Provide the [x, y] coordinate of the cell's center where the given text is located.  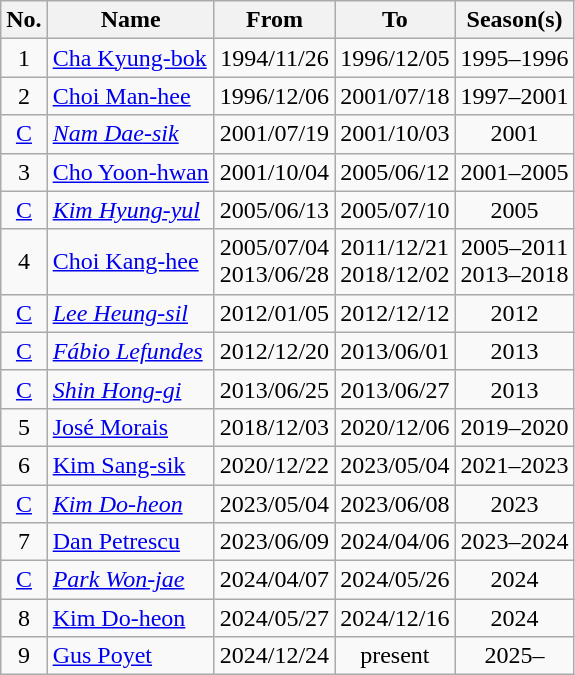
2023–2024 [514, 542]
Park Won-jae [130, 580]
Kim Sang-sik [130, 465]
Lee Heung-sil [130, 313]
Nam Dae-sik [130, 134]
4 [24, 262]
1997–2001 [514, 96]
2005/07/10 [395, 210]
2013/06/25 [274, 389]
2005/06/13 [274, 210]
No. [24, 20]
Name [130, 20]
2005 [514, 210]
Season(s) [514, 20]
2018/12/03 [274, 427]
1994/11/26 [274, 58]
2013/06/27 [395, 389]
2001/07/19 [274, 134]
2024/12/24 [274, 656]
2019–2020 [514, 427]
2 [24, 96]
5 [24, 427]
To [395, 20]
7 [24, 542]
2021–2023 [514, 465]
3 [24, 172]
8 [24, 618]
1 [24, 58]
Dan Petrescu [130, 542]
Kim Hyung-yul [130, 210]
2001/10/03 [395, 134]
2024/05/26 [395, 580]
2012 [514, 313]
2011/12/212018/12/02 [395, 262]
1996/12/06 [274, 96]
2005/06/12 [395, 172]
Choi Kang-hee [130, 262]
Shin Hong-gi [130, 389]
1995–1996 [514, 58]
1996/12/05 [395, 58]
2023/06/08 [395, 503]
2024/04/06 [395, 542]
2023 [514, 503]
2024/12/16 [395, 618]
2024/05/27 [274, 618]
2012/12/12 [395, 313]
Choi Man-hee [130, 96]
present [395, 656]
2005/07/042013/06/28 [274, 262]
2001 [514, 134]
2001/10/04 [274, 172]
2001/07/18 [395, 96]
From [274, 20]
2001–2005 [514, 172]
Fábio Lefundes [130, 351]
Cha Kyung-bok [130, 58]
2005–20112013–2018 [514, 262]
9 [24, 656]
Gus Poyet [130, 656]
2025– [514, 656]
2012/12/20 [274, 351]
2020/12/22 [274, 465]
2012/01/05 [274, 313]
2024/04/07 [274, 580]
José Morais [130, 427]
2013/06/01 [395, 351]
2023/06/09 [274, 542]
Cho Yoon-hwan [130, 172]
2020/12/06 [395, 427]
6 [24, 465]
